From the cell containing the given text, extract its center point as (X, Y) coordinate. 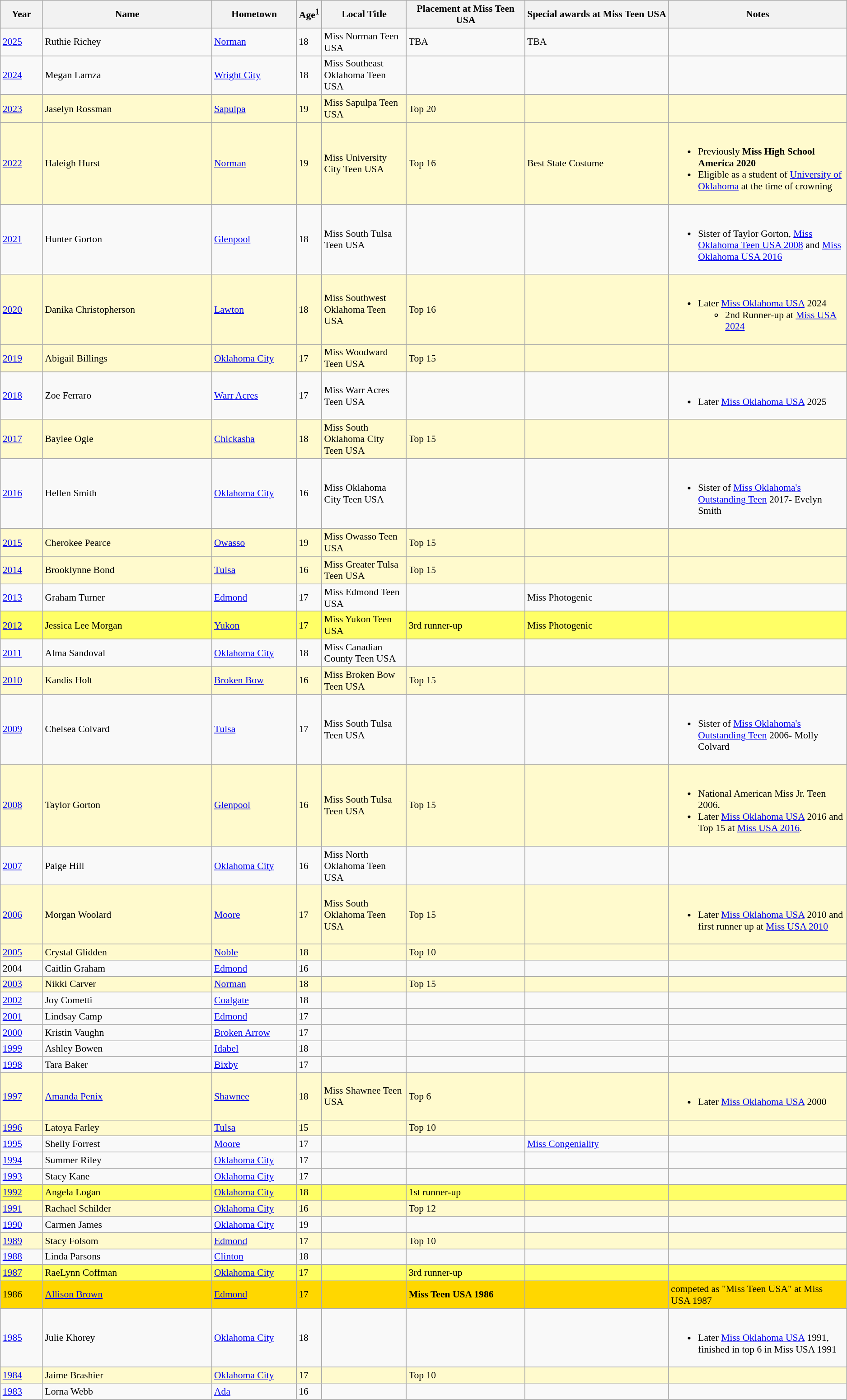
Summer Riley (127, 1160)
1989 (22, 1241)
Ada (254, 1391)
Graham Turner (127, 597)
Miss Woodward Teen USA (364, 359)
Miss South Oklahoma City Teen USA (364, 439)
2001 (22, 1017)
1992 (22, 1193)
2002 (22, 1001)
1991 (22, 1209)
1997 (22, 1096)
Hometown (254, 14)
1998 (22, 1065)
1990 (22, 1225)
Owasso (254, 542)
Zoe Ferraro (127, 396)
2016 (22, 493)
Miss Greater Tulsa Teen USA (364, 570)
Placement at Miss Teen USA (466, 14)
Notes (757, 14)
Warr Acres (254, 396)
Age1 (309, 14)
Miss Southeast Oklahoma Teen USA (364, 75)
Later Miss Oklahoma USA 2025 (757, 396)
1995 (22, 1144)
2014 (22, 570)
1996 (22, 1128)
Shelly Forrest (127, 1144)
2023 (22, 108)
2015 (22, 542)
Broken Bow (254, 681)
2017 (22, 439)
Jessica Lee Morgan (127, 625)
1986 (22, 1295)
Local Title (364, 14)
Later Miss Oklahoma USA 2000 (757, 1096)
2020 (22, 309)
Idabel (254, 1049)
2007 (22, 866)
Clinton (254, 1257)
Jaime Brashier (127, 1376)
1983 (22, 1391)
Top 12 (466, 1209)
Noble (254, 952)
Miss Sapulpa Teen USA (364, 108)
2008 (22, 805)
Taylor Gorton (127, 805)
Jaselyn Rossman (127, 108)
Miss Teen USA 1986 (466, 1295)
2024 (22, 75)
Ruthie Richey (127, 42)
2010 (22, 681)
Angela Logan (127, 1193)
Special awards at Miss Teen USA (597, 14)
Coalgate (254, 1001)
Julie Khorey (127, 1338)
Miss Owasso Teen USA (364, 542)
2003 (22, 984)
Kandis Holt (127, 681)
Miss Yukon Teen USA (364, 625)
Alma Sandoval (127, 653)
Best State Costume (597, 164)
Miss Southwest Oklahoma Teen USA (364, 309)
1999 (22, 1049)
Lorna Webb (127, 1391)
Shawnee (254, 1096)
2018 (22, 396)
Lawton (254, 309)
Later Miss Oklahoma USA 2010 and first runner up at Miss USA 2010 (757, 915)
Hunter Gorton (127, 240)
Amanda Penix (127, 1096)
2025 (22, 42)
Top 20 (466, 108)
Morgan Woolard (127, 915)
Name (127, 14)
Carmen James (127, 1225)
Crystal Glidden (127, 952)
Miss Warr Acres Teen USA (364, 396)
Nikki Carver (127, 984)
Miss Canadian County Teen USA (364, 653)
Miss Broken Bow Teen USA (364, 681)
Stacy Kane (127, 1176)
Year (22, 14)
National American Miss Jr. Teen 2006.Later Miss Oklahoma USA 2016 and Top 15 at Miss USA 2016. (757, 805)
1994 (22, 1160)
1985 (22, 1338)
Top 6 (466, 1096)
Previously Miss High School America 2020Eligible as a student of University of Oklahoma at the time of crowning (757, 164)
2004 (22, 968)
Stacy Folsom (127, 1241)
2022 (22, 164)
1993 (22, 1176)
Brooklynne Bond (127, 570)
Latoya Farley (127, 1128)
1988 (22, 1257)
Miss Norman Teen USA (364, 42)
1987 (22, 1273)
Allison Brown (127, 1295)
Cherokee Pearce (127, 542)
Broken Arrow (254, 1033)
2021 (22, 240)
Danika Christopherson (127, 309)
Later Miss Oklahoma USA 1991, finished in top 6 in Miss USA 1991 (757, 1338)
Sister of Taylor Gorton, Miss Oklahoma Teen USA 2008 and Miss Oklahoma USA 2016 (757, 240)
Paige Hill (127, 866)
Later Miss Oklahoma USA 20242nd Runner-up at Miss USA 2024 (757, 309)
Caitlin Graham (127, 968)
Miss Oklahoma City Teen USA (364, 493)
2011 (22, 653)
Yukon (254, 625)
Wright City (254, 75)
competed as "Miss Teen USA" at Miss USA 1987 (757, 1295)
Chelsea Colvard (127, 729)
1st runner-up (466, 1193)
2000 (22, 1033)
Linda Parsons (127, 1257)
Tara Baker (127, 1065)
Miss South Oklahoma Teen USA (364, 915)
Rachael Schilder (127, 1209)
Haleigh Hurst (127, 164)
Kristin Vaughn (127, 1033)
Ashley Bowen (127, 1049)
Joy Cometti (127, 1001)
Miss University City Teen USA (364, 164)
2019 (22, 359)
2009 (22, 729)
Miss Shawnee Teen USA (364, 1096)
Hellen Smith (127, 493)
Sapulpa (254, 108)
Miss Edmond Teen USA (364, 597)
2005 (22, 952)
Abigail Billings (127, 359)
RaeLynn Coffman (127, 1273)
Megan Lamza (127, 75)
Lindsay Camp (127, 1017)
2006 (22, 915)
2012 (22, 625)
15 (309, 1128)
Sister of Miss Oklahoma's Outstanding Teen 2006- Molly Colvard (757, 729)
Miss Congeniality (597, 1144)
Sister of Miss Oklahoma's Outstanding Teen 2017- Evelyn Smith (757, 493)
Miss North Oklahoma Teen USA (364, 866)
Chickasha (254, 439)
Baylee Ogle (127, 439)
1984 (22, 1376)
2013 (22, 597)
Bixby (254, 1065)
